Output the (X, Y) coordinate of the center of the cell containing the given text.  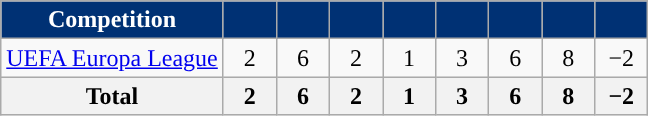
Total (112, 96)
Competition (112, 20)
UEFA Europa League (112, 58)
